From the cell containing the given text, extract its center point as [x, y] coordinate. 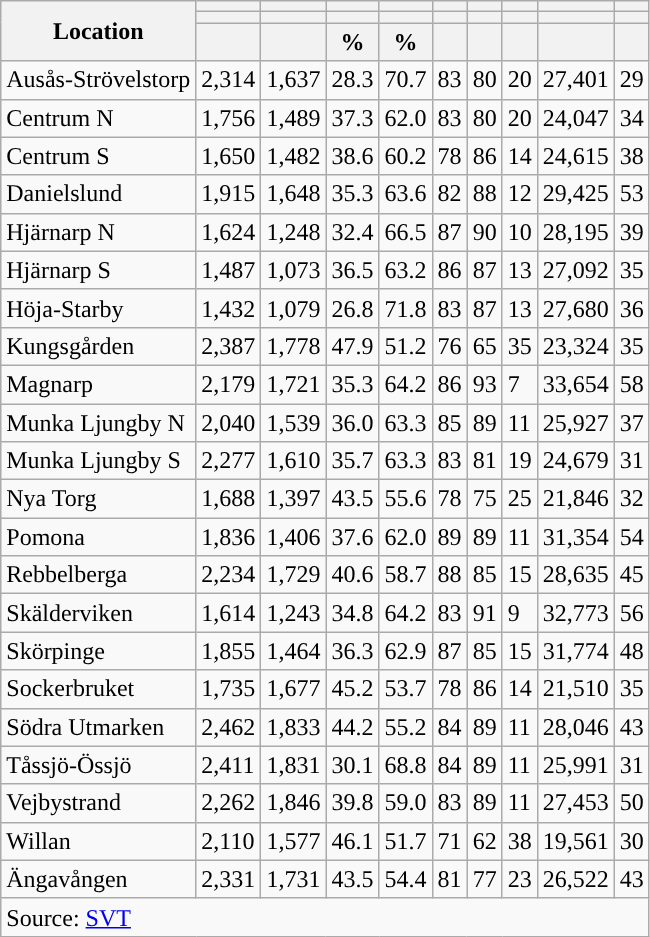
1,614 [228, 613]
28.3 [352, 80]
1,648 [294, 194]
1,079 [294, 308]
75 [484, 499]
68.8 [406, 765]
77 [484, 879]
Tåssjö-Össjö [98, 765]
Skörpinge [98, 651]
23 [520, 879]
1,833 [294, 727]
1,915 [228, 194]
28,635 [576, 575]
31,774 [576, 651]
50 [632, 803]
1,406 [294, 537]
10 [520, 232]
51.2 [406, 346]
Pomona [98, 537]
1,489 [294, 118]
Location [98, 31]
24,047 [576, 118]
70.7 [406, 80]
1,735 [228, 689]
1,756 [228, 118]
25,927 [576, 423]
Nya Torg [98, 499]
1,432 [228, 308]
27,453 [576, 803]
27,401 [576, 80]
1,831 [294, 765]
45 [632, 575]
1,243 [294, 613]
Ausås-Strövelstorp [98, 80]
9 [520, 613]
71.8 [406, 308]
Willan [98, 841]
25 [520, 499]
2,387 [228, 346]
55.6 [406, 499]
1,721 [294, 384]
1,577 [294, 841]
24,615 [576, 156]
Kungsgården [98, 346]
2,234 [228, 575]
Södra Utmarken [98, 727]
36.3 [352, 651]
19,561 [576, 841]
31,354 [576, 537]
58 [632, 384]
36.0 [352, 423]
2,179 [228, 384]
2,277 [228, 461]
Munka Ljungby N [98, 423]
58.7 [406, 575]
32.4 [352, 232]
32,773 [576, 613]
1,637 [294, 80]
26.8 [352, 308]
2,262 [228, 803]
29 [632, 80]
76 [450, 346]
26,522 [576, 879]
21,846 [576, 499]
Hjärnarp S [98, 270]
93 [484, 384]
82 [450, 194]
27,092 [576, 270]
1,855 [228, 651]
1,482 [294, 156]
45.2 [352, 689]
56 [632, 613]
54.4 [406, 879]
90 [484, 232]
1,487 [228, 270]
28,195 [576, 232]
Ängavången [98, 879]
63.6 [406, 194]
1,677 [294, 689]
Source: SVT [326, 917]
30 [632, 841]
1,846 [294, 803]
1,729 [294, 575]
40.6 [352, 575]
91 [484, 613]
35.7 [352, 461]
63.2 [406, 270]
53 [632, 194]
1,464 [294, 651]
7 [520, 384]
66.5 [406, 232]
Rebbelberga [98, 575]
55.2 [406, 727]
39 [632, 232]
34.8 [352, 613]
48 [632, 651]
54 [632, 537]
19 [520, 461]
37.3 [352, 118]
47.9 [352, 346]
2,462 [228, 727]
Danielslund [98, 194]
Sockerbruket [98, 689]
Skälderviken [98, 613]
1,688 [228, 499]
12 [520, 194]
39.8 [352, 803]
Magnarp [98, 384]
33,654 [576, 384]
29,425 [576, 194]
2,110 [228, 841]
37 [632, 423]
Höja-Starby [98, 308]
36.5 [352, 270]
36 [632, 308]
Centrum N [98, 118]
59.0 [406, 803]
1,397 [294, 499]
1,778 [294, 346]
2,040 [228, 423]
53.7 [406, 689]
62.9 [406, 651]
Centrum S [98, 156]
27,680 [576, 308]
2,314 [228, 80]
30.1 [352, 765]
23,324 [576, 346]
1,836 [228, 537]
Hjärnarp N [98, 232]
1,650 [228, 156]
38.6 [352, 156]
1,731 [294, 879]
24,679 [576, 461]
21,510 [576, 689]
60.2 [406, 156]
1,539 [294, 423]
1,248 [294, 232]
Munka Ljungby S [98, 461]
28,046 [576, 727]
Vejbystrand [98, 803]
62 [484, 841]
46.1 [352, 841]
1,624 [228, 232]
65 [484, 346]
2,411 [228, 765]
1,610 [294, 461]
34 [632, 118]
2,331 [228, 879]
1,073 [294, 270]
71 [450, 841]
25,991 [576, 765]
32 [632, 499]
44.2 [352, 727]
37.6 [352, 537]
51.7 [406, 841]
